Extract the (x, y) coordinate from the center of the cell holding the provided text.  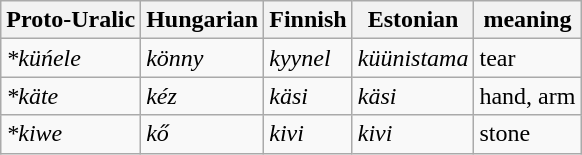
tear (528, 58)
*küńele (71, 58)
hand, arm (528, 96)
Finnish (308, 20)
*käte (71, 96)
Proto-Uralic (71, 20)
*kiwe (71, 134)
meaning (528, 20)
küünistama (413, 58)
kő (202, 134)
stone (528, 134)
kyynel (308, 58)
kéz (202, 96)
Estonian (413, 20)
könny (202, 58)
Hungarian (202, 20)
